Capture the cell that displays the provided text and extract its [x, y] central coordinate. 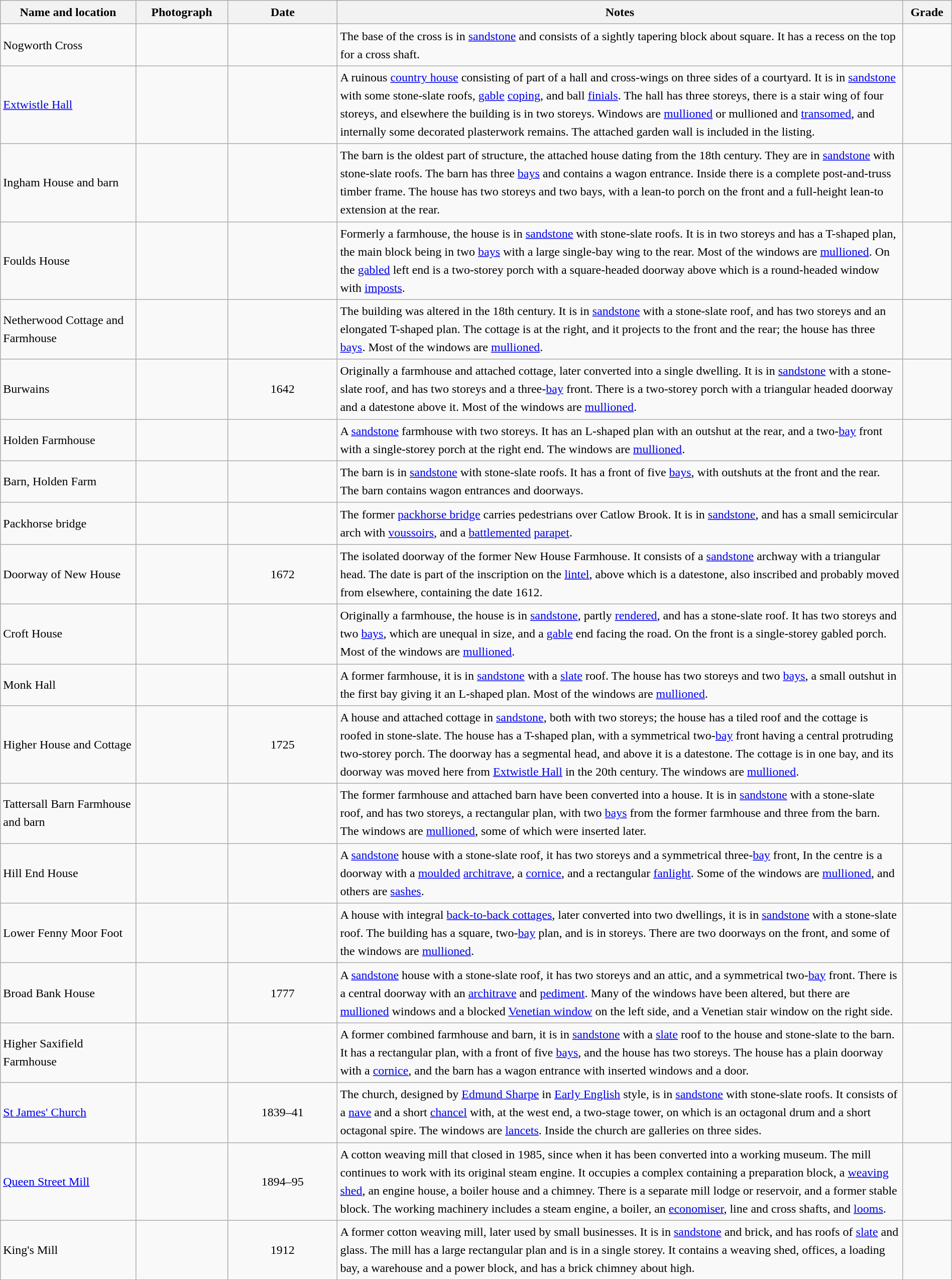
Monk Hall [68, 685]
Date [283, 12]
Holden Farmhouse [68, 440]
Notes [620, 12]
1777 [283, 993]
Grade [927, 12]
Nogworth Cross [68, 45]
Lower Fenny Moor Foot [68, 933]
1672 [283, 574]
Foulds House [68, 260]
1642 [283, 389]
Higher House and Cottage [68, 744]
Broad Bank House [68, 993]
1725 [283, 744]
Tattersall Barn Farmhouse and barn [68, 814]
Hill End House [68, 873]
Queen Street Mill [68, 1182]
Barn, Holden Farm [68, 481]
Netherwood Cottage and Farmhouse [68, 330]
Name and location [68, 12]
Photograph [182, 12]
Higher Saxifield Farmhouse [68, 1053]
1912 [283, 1250]
Extwistle Hall [68, 104]
1894–95 [283, 1182]
Burwains [68, 389]
St James' Church [68, 1112]
The base of the cross is in sandstone and consists of a sightly tapering block about square. It has a recess on the top for a cross shaft. [620, 45]
Doorway of New House [68, 574]
1839–41 [283, 1112]
King's Mill [68, 1250]
Ingham House and barn [68, 183]
Packhorse bridge [68, 523]
Croft House [68, 634]
